Extract the (x, y) coordinate from the center of the cell holding the provided text.  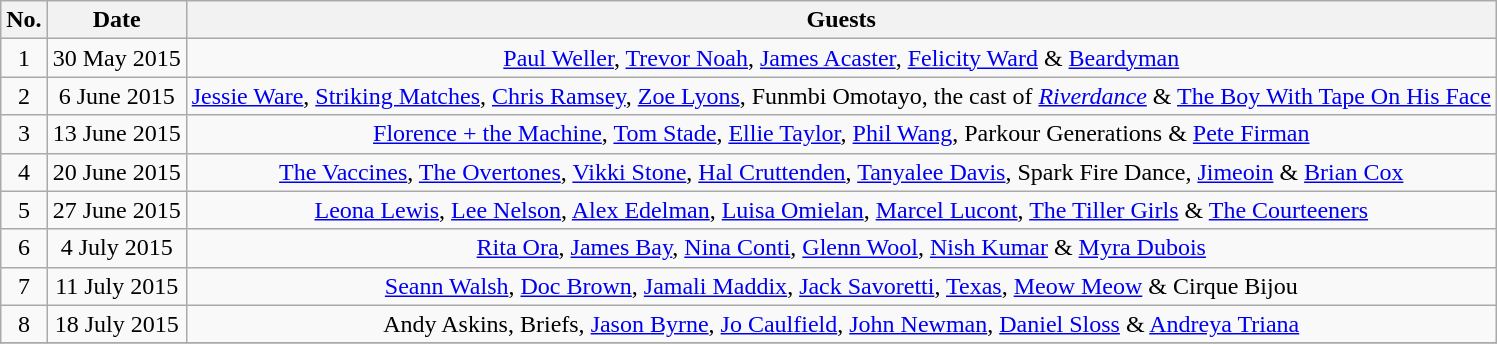
6 June 2015 (116, 96)
Jessie Ware, Striking Matches, Chris Ramsey, Zoe Lyons, Funmbi Omotayo, the cast of Riverdance & The Boy With Tape On His Face (841, 96)
Leona Lewis, Lee Nelson, Alex Edelman, Luisa Omielan, Marcel Lucont, The Tiller Girls & The Courteeners (841, 210)
11 July 2015 (116, 286)
20 June 2015 (116, 172)
1 (24, 58)
27 June 2015 (116, 210)
2 (24, 96)
Date (116, 20)
18 July 2015 (116, 324)
Guests (841, 20)
4 July 2015 (116, 248)
3 (24, 134)
7 (24, 286)
Paul Weller, Trevor Noah, James Acaster, Felicity Ward & Beardyman (841, 58)
5 (24, 210)
Seann Walsh, Doc Brown, Jamali Maddix, Jack Savoretti, Texas, Meow Meow & Cirque Bijou (841, 286)
4 (24, 172)
No. (24, 20)
8 (24, 324)
Florence + the Machine, Tom Stade, Ellie Taylor, Phil Wang, Parkour Generations & Pete Firman (841, 134)
30 May 2015 (116, 58)
6 (24, 248)
13 June 2015 (116, 134)
Andy Askins, Briefs, Jason Byrne, Jo Caulfield, John Newman, Daniel Sloss & Andreya Triana (841, 324)
Rita Ora, James Bay, Nina Conti, Glenn Wool, Nish Kumar & Myra Dubois (841, 248)
The Vaccines, The Overtones, Vikki Stone, Hal Cruttenden, Tanyalee Davis, Spark Fire Dance, Jimeoin & Brian Cox (841, 172)
